Extract the [x, y] coordinate from the center of the cell holding the provided text.  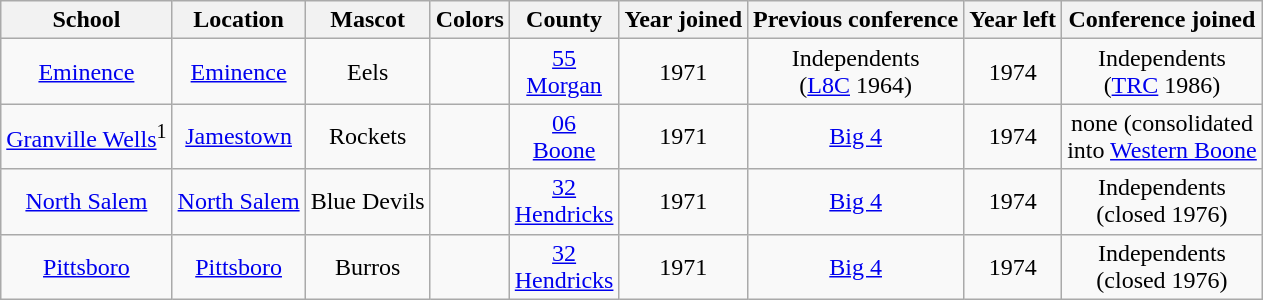
Eels [368, 72]
Conference joined [1162, 20]
Previous conference [856, 20]
06Boone [564, 136]
Year left [1013, 20]
Colors [470, 20]
Year joined [684, 20]
Mascot [368, 20]
Independents(TRC 1986) [1162, 72]
Granville Wells1 [86, 136]
Jamestown [238, 136]
55 Morgan [564, 72]
Location [238, 20]
Burros [368, 266]
School [86, 20]
none (consolidatedinto Western Boone [1162, 136]
County [564, 20]
Rockets [368, 136]
Blue Devils [368, 202]
Independents(L8C 1964) [856, 72]
